From the cell containing the given text, extract its center point as (x, y) coordinate. 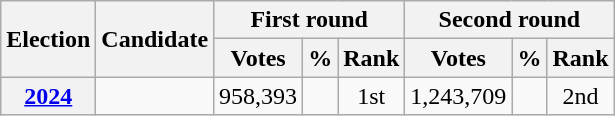
Second round (510, 20)
1,243,709 (458, 96)
First round (310, 20)
Election (48, 39)
1st (372, 96)
Candidate (155, 39)
2nd (580, 96)
958,393 (258, 96)
2024 (48, 96)
